Output the [X, Y] coordinate of the center of the cell containing the given text.  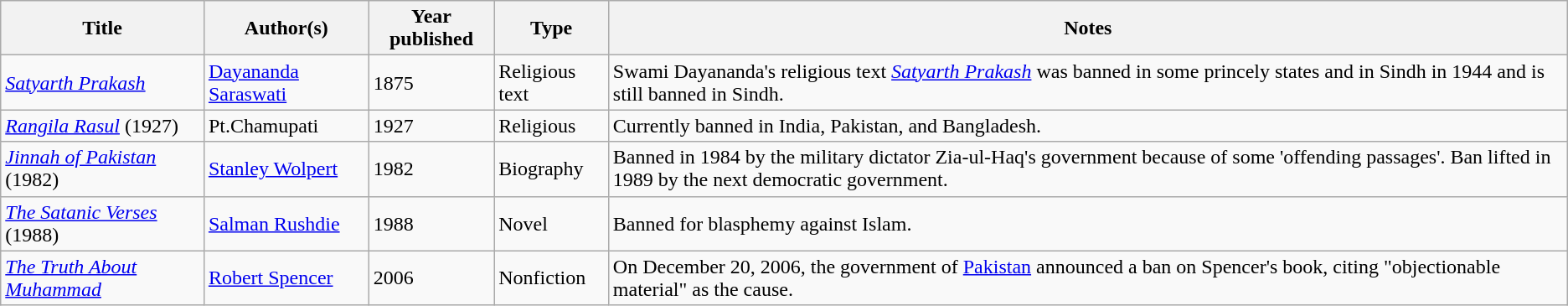
Notes [1087, 29]
Dayananda Saraswati [286, 82]
Title [102, 29]
Currently banned in India, Pakistan, and Bangladesh. [1087, 126]
Pt.Chamupati [286, 126]
Rangila Rasul (1927) [102, 126]
1988 [431, 223]
Jinnah of Pakistan (1982) [102, 169]
2006 [431, 278]
Religious [551, 126]
Novel [551, 223]
1982 [431, 169]
Salman Rushdie [286, 223]
Type [551, 29]
Banned for blasphemy against Islam. [1087, 223]
The Satanic Verses (1988) [102, 223]
Biography [551, 169]
1875 [431, 82]
On December 20, 2006, the government of Pakistan announced a ban on Spencer's book, citing "objectionable material" as the cause. [1087, 278]
Swami Dayananda's religious text Satyarth Prakash was banned in some princely states and in Sindh in 1944 and is still banned in Sindh. [1087, 82]
Nonfiction [551, 278]
Author(s) [286, 29]
Satyarth Prakash [102, 82]
Religious text [551, 82]
1927 [431, 126]
Year published [431, 29]
Stanley Wolpert [286, 169]
Robert Spencer [286, 278]
The Truth About Muhammad [102, 278]
